Return the (x, y) coordinate for the center point of the cell that contains the specified text.  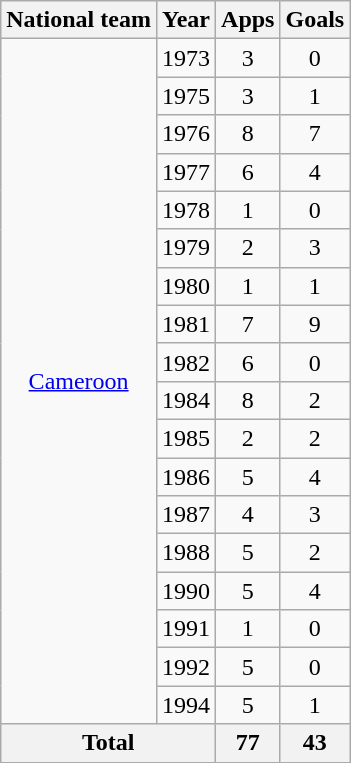
Total (108, 743)
1980 (186, 286)
1990 (186, 591)
Cameroon (79, 382)
1977 (186, 172)
1985 (186, 438)
1991 (186, 629)
National team (79, 20)
1984 (186, 400)
1987 (186, 515)
77 (248, 743)
1994 (186, 705)
1986 (186, 477)
Year (186, 20)
43 (315, 743)
1975 (186, 96)
1976 (186, 134)
Goals (315, 20)
Apps (248, 20)
1973 (186, 58)
1979 (186, 248)
9 (315, 324)
1978 (186, 210)
1988 (186, 553)
1981 (186, 324)
1992 (186, 667)
1982 (186, 362)
